Extract the [X, Y] coordinate from the center of the cell holding the provided text.  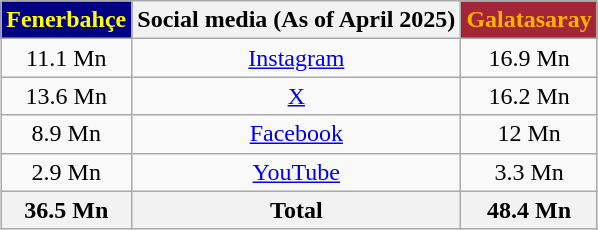
48.4 Mn [529, 210]
3.3 Mn [529, 172]
Instagram [296, 58]
YouTube [296, 172]
Facebook [296, 134]
Total [296, 210]
11.1 Mn [66, 58]
2.9 Mn [66, 172]
Fenerbahçe [66, 20]
Social media (As of April 2025) [296, 20]
8.9 Mn [66, 134]
Galatasaray [529, 20]
X [296, 96]
16.9 Mn [529, 58]
12 Mn [529, 134]
16.2 Mn [529, 96]
36.5 Mn [66, 210]
13.6 Mn [66, 96]
